Determine the [X, Y] coordinate at the center of the cell enclosing the given text.  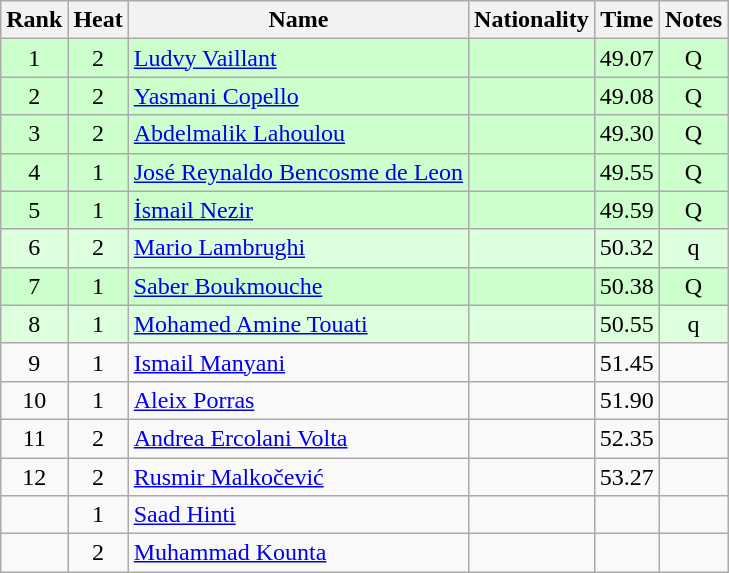
Rank [34, 20]
49.55 [626, 172]
7 [34, 286]
51.45 [626, 362]
50.32 [626, 248]
3 [34, 134]
Saber Boukmouche [298, 286]
Andrea Ercolani Volta [298, 438]
Rusmir Malkočević [298, 477]
49.07 [626, 58]
8 [34, 324]
9 [34, 362]
Abdelmalik Lahoulou [298, 134]
Mohamed Amine Touati [298, 324]
51.90 [626, 400]
Ismail Manyani [298, 362]
Time [626, 20]
10 [34, 400]
José Reynaldo Bencosme de Leon [298, 172]
Notes [693, 20]
5 [34, 210]
49.59 [626, 210]
49.30 [626, 134]
Mario Lambrughi [298, 248]
4 [34, 172]
Ludvy Vaillant [298, 58]
İsmail Nezir [298, 210]
Nationality [532, 20]
12 [34, 477]
Name [298, 20]
Muhammad Kounta [298, 553]
50.38 [626, 286]
50.55 [626, 324]
Yasmani Copello [298, 96]
6 [34, 248]
53.27 [626, 477]
Aleix Porras [298, 400]
49.08 [626, 96]
Heat [98, 20]
11 [34, 438]
Saad Hinti [298, 515]
52.35 [626, 438]
